Capture the cell that displays the provided text and extract its [X, Y] central coordinate. 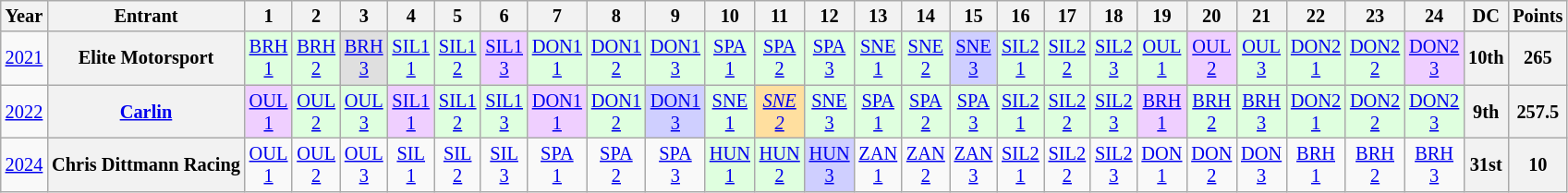
Points [1538, 16]
2022 [24, 112]
3 [364, 16]
DC [1486, 16]
Chris Dittmann Racing [146, 164]
16 [1020, 16]
DON1 [1162, 164]
DON2 [1211, 164]
2021 [24, 58]
2 [316, 16]
DON3 [1261, 164]
10th [1486, 58]
7 [557, 16]
13 [878, 16]
24 [1434, 16]
SIL3 [504, 164]
31st [1486, 164]
Year [24, 16]
14 [926, 16]
Elite Motorsport [146, 58]
8 [616, 16]
HUN3 [830, 164]
ZAN2 [926, 164]
ZAN3 [974, 164]
2024 [24, 164]
22 [1316, 16]
5 [457, 16]
1 [269, 16]
17 [1067, 16]
Carlin [146, 112]
265 [1538, 58]
12 [830, 16]
Entrant [146, 16]
ZAN1 [878, 164]
15 [974, 16]
21 [1261, 16]
6 [504, 16]
19 [1162, 16]
11 [780, 16]
23 [1375, 16]
SIL2 [457, 164]
257.5 [1538, 112]
4 [411, 16]
SIL1 [411, 164]
9th [1486, 112]
20 [1211, 16]
9 [675, 16]
HUN2 [780, 164]
HUN1 [730, 164]
18 [1113, 16]
